Search for the cell housing the specified text and yield its [X, Y] center coordinate. 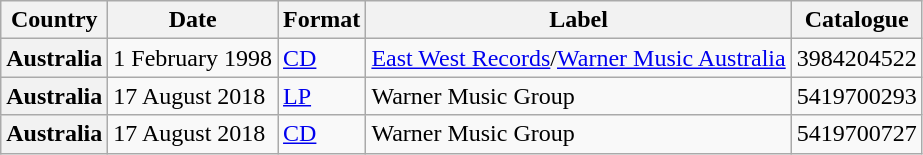
Catalogue [856, 20]
5419700727 [856, 134]
LP [322, 96]
5419700293 [856, 96]
Date [193, 20]
Label [578, 20]
Country [54, 20]
1 February 1998 [193, 58]
East West Records/Warner Music Australia [578, 58]
Format [322, 20]
3984204522 [856, 58]
